Output the [x, y] coordinate of the center of the cell containing the given text.  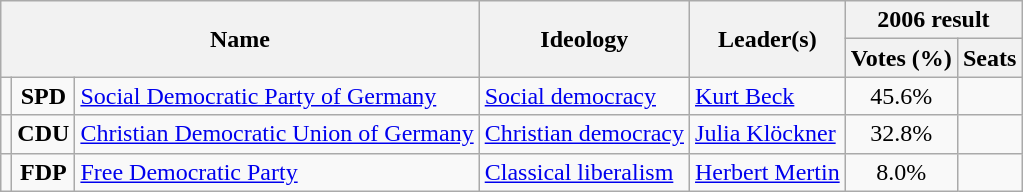
Herbert Mertin [768, 172]
32.8% [901, 134]
Seats [989, 58]
SPD [44, 96]
Name [240, 39]
CDU [44, 134]
Votes (%) [901, 58]
Kurt Beck [768, 96]
Leader(s) [768, 39]
2006 result [934, 20]
Christian democracy [584, 134]
Free Democratic Party [277, 172]
FDP [44, 172]
Christian Democratic Union of Germany [277, 134]
Classical liberalism [584, 172]
Ideology [584, 39]
8.0% [901, 172]
Julia Klöckner [768, 134]
45.6% [901, 96]
Social democracy [584, 96]
Social Democratic Party of Germany [277, 96]
